Find where the given text appears and provide that cell's center as [X, Y] coordinate. 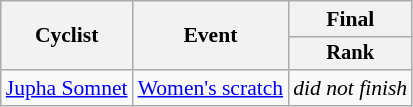
Final [350, 19]
Cyclist [67, 36]
Event [211, 36]
Rank [350, 54]
Women's scratch [211, 88]
Jupha Somnet [67, 88]
did not finish [350, 88]
